For the text-containing cell, return its midpoint in (X, Y) coordinate format. 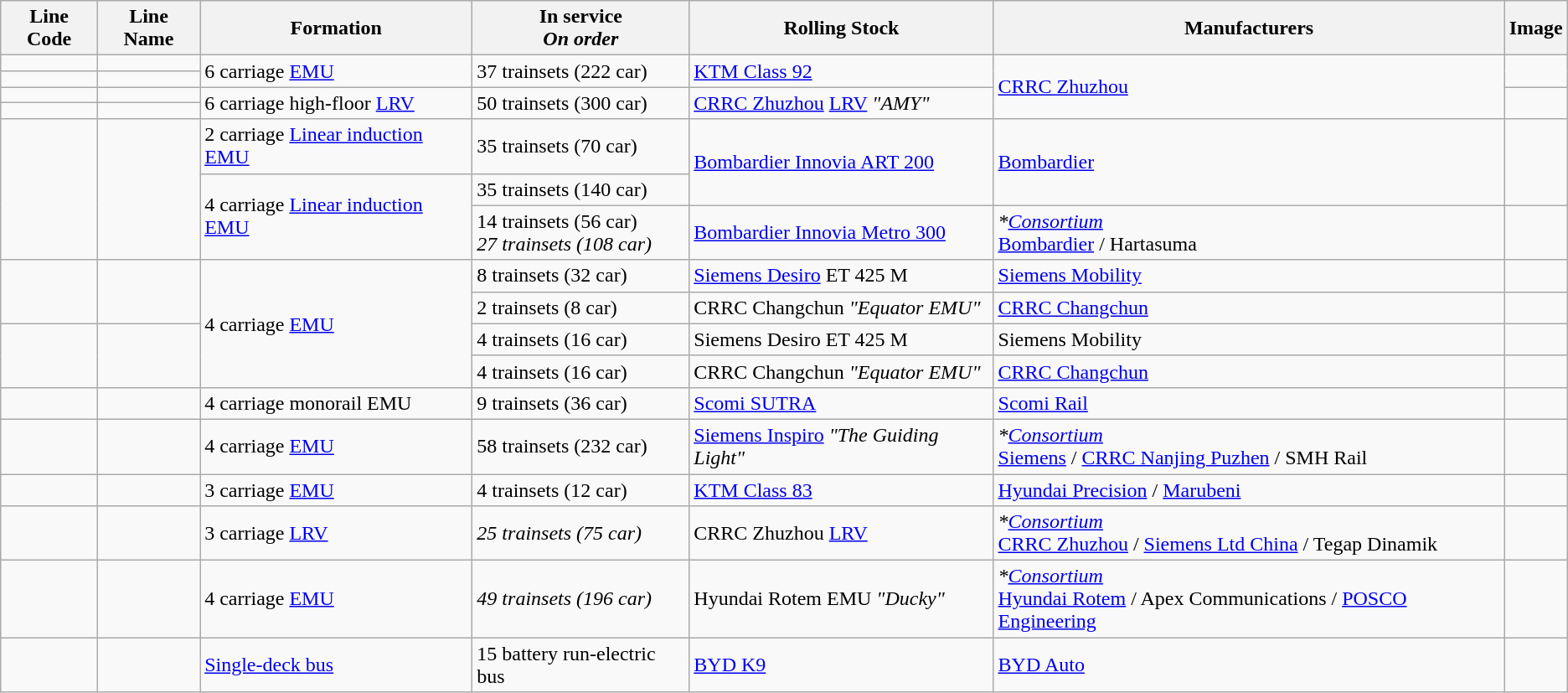
Formation (337, 28)
49 trainsets (196 car) (581, 599)
35 trainsets (140 car) (581, 189)
*Consortium CRRC Zhuzhou / Siemens Ltd China / Tegap Dinamik (1249, 533)
Single-deck bus (337, 665)
KTM Class 83 (841, 490)
25 trainsets (75 car) (581, 533)
15 battery run-electric bus (581, 665)
Line Code (49, 28)
3 carriage LRV (337, 533)
Bombardier (1249, 163)
Bombardier Innovia ART 200 (841, 163)
35 trainsets (70 car) (581, 146)
58 trainsets (232 car) (581, 446)
*Consortium Bombardier / Hartasuma (1249, 233)
CRRC Zhuzhou LRV "AMY" (841, 103)
Rolling Stock (841, 28)
4 carriage Linear induction EMU (337, 216)
Bombardier Innovia Metro 300 (841, 233)
*Consortium Siemens / CRRC Nanjing Puzhen / SMH Rail (1249, 446)
Manufacturers (1249, 28)
CRRC Zhuzhou LRV (841, 533)
6 carriage high-floor LRV (337, 103)
2 carriage Linear induction EMU (337, 146)
14 trainsets (56 car)27 trainsets (108 car) (581, 233)
Scomi Rail (1249, 403)
*Consortium Hyundai Rotem / Apex Communications / POSCO Engineering (1249, 599)
8 trainsets (32 car) (581, 276)
50 trainsets (300 car) (581, 103)
4 carriage monorail EMU (337, 403)
BYD K9 (841, 665)
CRRC Zhuzhou (1249, 87)
Siemens Inspiro "The Guiding Light" (841, 446)
In service On order (581, 28)
6 carriage EMU (337, 71)
Hyundai Rotem EMU "Ducky" (841, 599)
2 trainsets (8 car) (581, 308)
Scomi SUTRA (841, 403)
KTM Class 92 (841, 71)
Line Name (148, 28)
37 trainsets (222 car) (581, 71)
3 carriage EMU (337, 490)
4 trainsets (12 car) (581, 490)
Image (1536, 28)
9 trainsets (36 car) (581, 403)
BYD Auto (1249, 665)
Hyundai Precision / Marubeni (1249, 490)
